Pinpoint the cell where the given text exists, returning its [X, Y] midpoint coordinate. 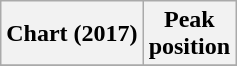
Peakposition [189, 34]
Chart (2017) [72, 34]
